Find where the given text appears and provide that cell's center as (x, y) coordinate. 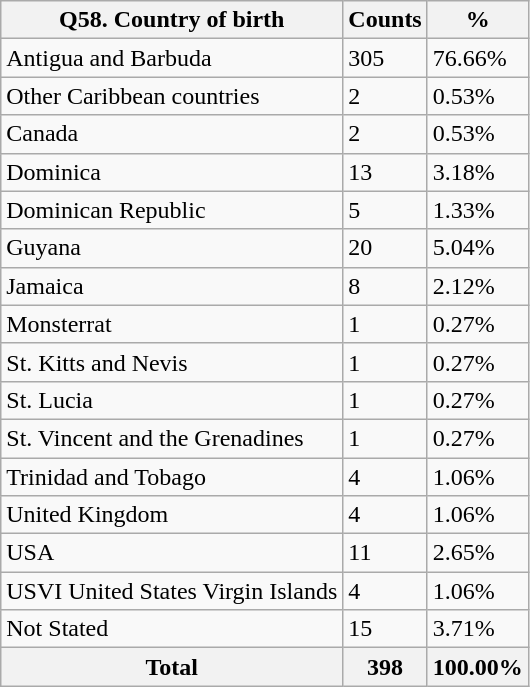
20 (385, 248)
305 (385, 58)
3.71% (478, 629)
Jamaica (172, 286)
Q58. Country of birth (172, 20)
3.18% (478, 172)
St. Kitts and Nevis (172, 362)
Dominica (172, 172)
USVI United States Virgin Islands (172, 591)
Canada (172, 134)
2.65% (478, 553)
Total (172, 667)
1.33% (478, 210)
8 (385, 286)
Counts (385, 20)
Other Caribbean countries (172, 96)
2.12% (478, 286)
Guyana (172, 248)
% (478, 20)
100.00% (478, 667)
St. Vincent and the Grenadines (172, 438)
5.04% (478, 248)
15 (385, 629)
United Kingdom (172, 515)
St. Lucia (172, 400)
Dominican Republic (172, 210)
13 (385, 172)
76.66% (478, 58)
Trinidad and Tobago (172, 477)
Monsterrat (172, 324)
Not Stated (172, 629)
5 (385, 210)
USA (172, 553)
11 (385, 553)
Antigua and Barbuda (172, 58)
398 (385, 667)
